From the cell containing the given text, extract its center point as [X, Y] coordinate. 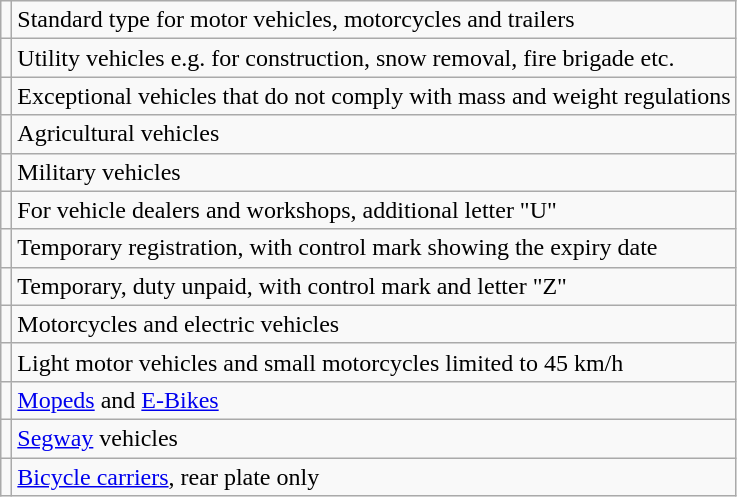
Temporary registration, with control mark showing the expiry date [374, 248]
Military vehicles [374, 172]
Mopeds and E-Bikes [374, 400]
Light motor vehicles and small motorcycles limited to 45 km/h [374, 362]
Temporary, duty unpaid, with control mark and letter "Z" [374, 286]
Segway vehicles [374, 438]
For vehicle dealers and workshops, additional letter "U" [374, 210]
Motorcycles and electric vehicles [374, 324]
Standard type for motor vehicles, motorcycles and trailers [374, 20]
Exceptional vehicles that do not comply with mass and weight regulations [374, 96]
Utility vehicles e.g. for construction, snow removal, fire brigade etc. [374, 58]
Bicycle carriers, rear plate only [374, 477]
Agricultural vehicles [374, 134]
